Determine the (x, y) coordinate at the center of the cell enclosing the given text.  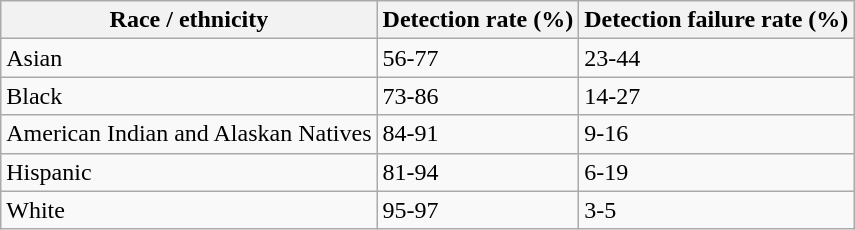
14-27 (716, 96)
95-97 (478, 210)
Asian (189, 58)
3-5 (716, 210)
Detection rate (%) (478, 20)
9-16 (716, 134)
Race / ethnicity (189, 20)
American Indian and Alaskan Natives (189, 134)
81-94 (478, 172)
Hispanic (189, 172)
Black (189, 96)
73-86 (478, 96)
Detection failure rate (%) (716, 20)
23-44 (716, 58)
White (189, 210)
6-19 (716, 172)
84-91 (478, 134)
56-77 (478, 58)
